Output the (X, Y) coordinate of the center of the cell containing the given text.  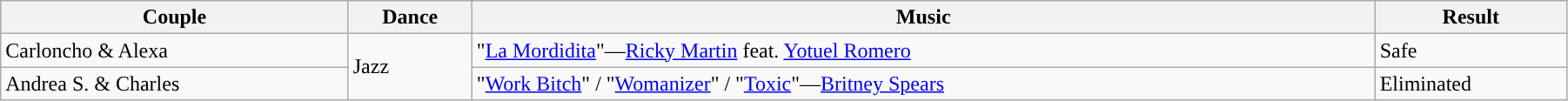
Result (1471, 17)
Eliminated (1471, 84)
Carloncho & Alexa (174, 50)
"La Mordidita"—Ricky Martin feat. Yotuel Romero (923, 50)
Safe (1471, 50)
"Work Bitch" / "Womanizer" / "Toxic"—Britney Spears (923, 84)
Couple (174, 17)
Jazz (410, 67)
Dance (410, 17)
Music (923, 17)
Andrea S. & Charles (174, 84)
